For the text-containing cell, return its midpoint in (x, y) coordinate format. 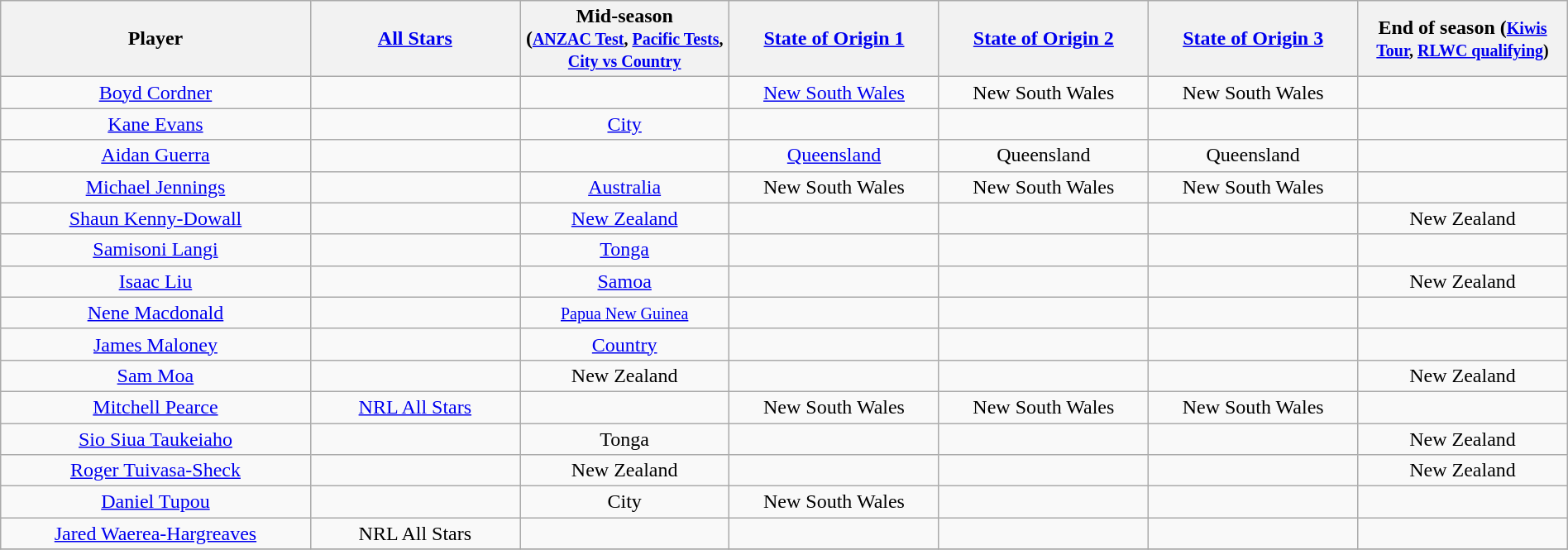
Samoa (624, 281)
Papua New Guinea (624, 313)
State of Origin 2 (1044, 39)
Country (624, 344)
Australia (624, 187)
Mid-season(ANZAC Test, Pacific Tests, City vs Country (624, 39)
Michael Jennings (155, 187)
State of Origin 1 (834, 39)
Nene Macdonald (155, 313)
Player (155, 39)
Aidan Guerra (155, 155)
Mitchell Pearce (155, 407)
James Maloney (155, 344)
Sam Moa (155, 375)
Boyd Cordner (155, 93)
Jared Waerea-Hargreaves (155, 533)
Sio Siua Taukeiaho (155, 439)
End of season (Kiwis Tour, RLWC qualifying) (1462, 39)
Isaac Liu (155, 281)
All Stars (415, 39)
Daniel Tupou (155, 502)
Roger Tuivasa-Sheck (155, 471)
State of Origin 3 (1254, 39)
Samisoni Langi (155, 250)
Kane Evans (155, 124)
Shaun Kenny-Dowall (155, 218)
